Scan for the cell matching the given text and deliver its [x, y] coordinate at center. 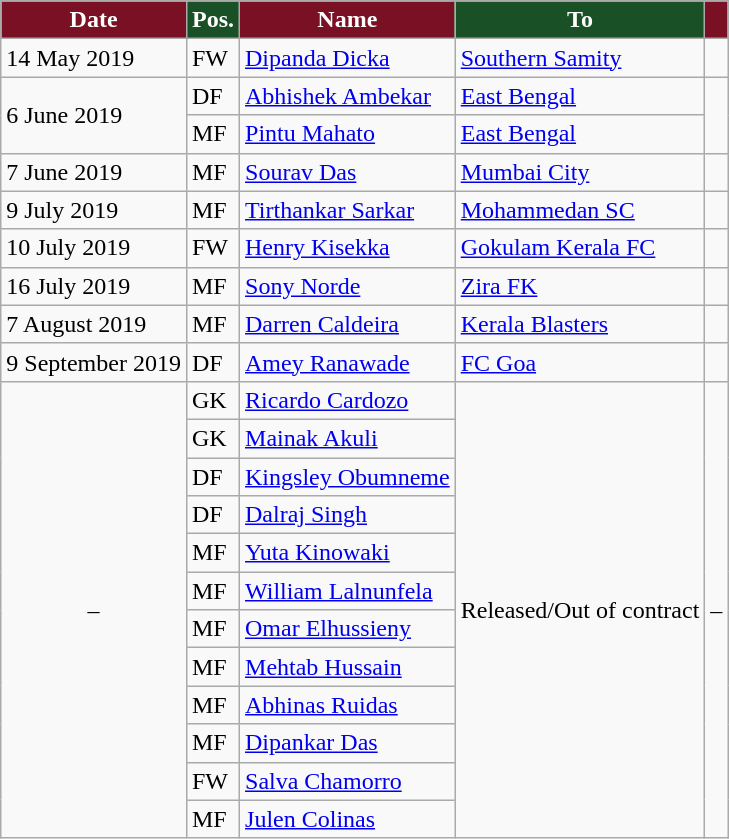
6 June 2019 [94, 115]
Pos. [212, 20]
10 July 2019 [94, 248]
14 May 2019 [94, 58]
Dalraj Singh [348, 515]
7 August 2019 [94, 324]
16 July 2019 [94, 286]
Pintu Mahato [348, 134]
Date [94, 20]
Mainak Akuli [348, 438]
9 July 2019 [94, 210]
Yuta Kinowaki [348, 553]
Darren Caldeira [348, 324]
Abhishek Ambekar [348, 96]
Name [348, 20]
Julen Colinas [348, 819]
Released/Out of contract [580, 610]
Mehtab Hussain [348, 667]
Zira FK [580, 286]
Amey Ranawade [348, 362]
Abhinas Ruidas [348, 705]
7 June 2019 [94, 172]
Dipankar Das [348, 743]
Mohammedan SC [580, 210]
Henry Kisekka [348, 248]
FC Goa [580, 362]
William Lalnunfela [348, 591]
Ricardo Cardozo [348, 400]
Southern Samity [580, 58]
Tirthankar Sarkar [348, 210]
Gokulam Kerala FC [580, 248]
To [580, 20]
Dipanda Dicka [348, 58]
Kingsley Obumneme [348, 477]
Sony Norde [348, 286]
Salva Chamorro [348, 781]
Kerala Blasters [580, 324]
Sourav Das [348, 172]
Omar Elhussieny [348, 629]
9 September 2019 [94, 362]
Mumbai City [580, 172]
